Find where the given text appears and provide that cell's center as (X, Y) coordinate. 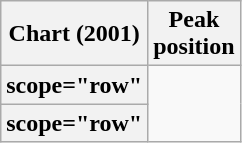
Peakposition (194, 34)
Chart (2001) (74, 34)
